Determine the (x, y) coordinate at the center of the cell enclosing the given text.  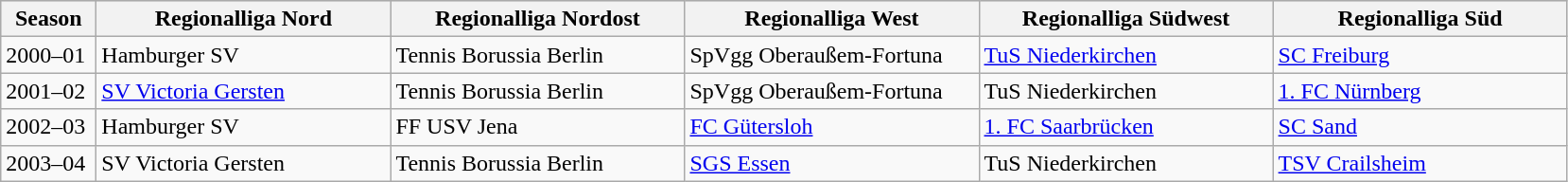
1. FC Nürnberg (1420, 91)
Regionalliga West (832, 19)
1. FC Saarbrücken (1125, 127)
Regionalliga Nord (244, 19)
2003–04 (49, 163)
FC Gütersloh (832, 127)
Regionalliga Südwest (1125, 19)
Season (49, 19)
Regionalliga Nordost (537, 19)
SGS Essen (832, 163)
2000–01 (49, 55)
2001–02 (49, 91)
2002–03 (49, 127)
TSV Crailsheim (1420, 163)
SC Sand (1420, 127)
FF USV Jena (537, 127)
SC Freiburg (1420, 55)
Regionalliga Süd (1420, 19)
